Pinpoint the cell where the given text exists, returning its (X, Y) midpoint coordinate. 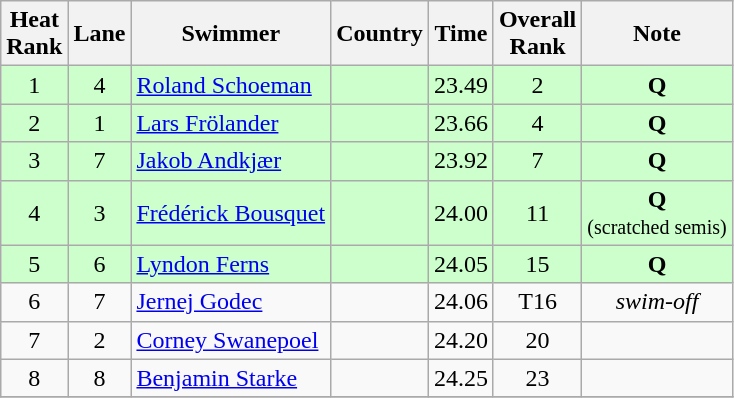
15 (537, 264)
24.05 (460, 264)
Jakob Andkjær (231, 161)
24.06 (460, 302)
Benjamin Starke (231, 378)
23.66 (460, 123)
Q (scratched semis) (657, 212)
Lane (100, 34)
Jernej Godec (231, 302)
T16 (537, 302)
Country (380, 34)
Lars Frölander (231, 123)
Frédérick Bousquet (231, 212)
20 (537, 340)
11 (537, 212)
23.92 (460, 161)
23 (537, 378)
Swimmer (231, 34)
24.00 (460, 212)
Lyndon Ferns (231, 264)
Heat Rank (34, 34)
24.25 (460, 378)
Note (657, 34)
Corney Swanepoel (231, 340)
Time (460, 34)
swim-off (657, 302)
24.20 (460, 340)
5 (34, 264)
Roland Schoeman (231, 85)
OverallRank (537, 34)
23.49 (460, 85)
